Scan for the cell matching the given text and deliver its [x, y] coordinate at center. 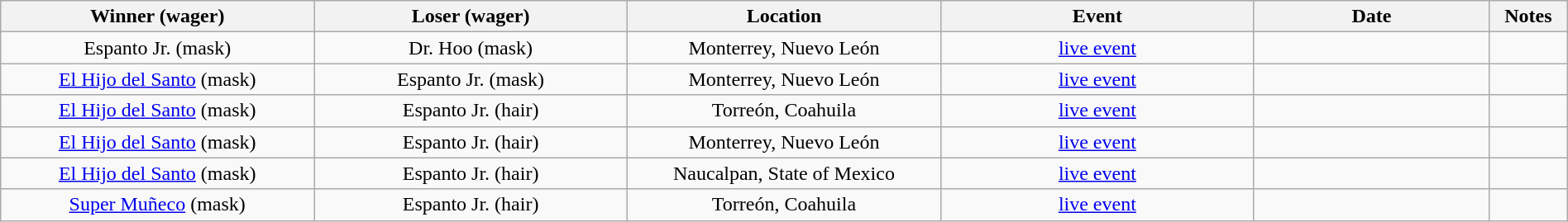
Location [784, 17]
Event [1097, 17]
Winner (wager) [157, 17]
Super Muñeco (mask) [157, 205]
Date [1371, 17]
Naucalpan, State of Mexico [784, 173]
Loser (wager) [471, 17]
Dr. Hoo (mask) [471, 48]
Notes [1528, 17]
